Search for the cell housing the specified text and yield its [X, Y] center coordinate. 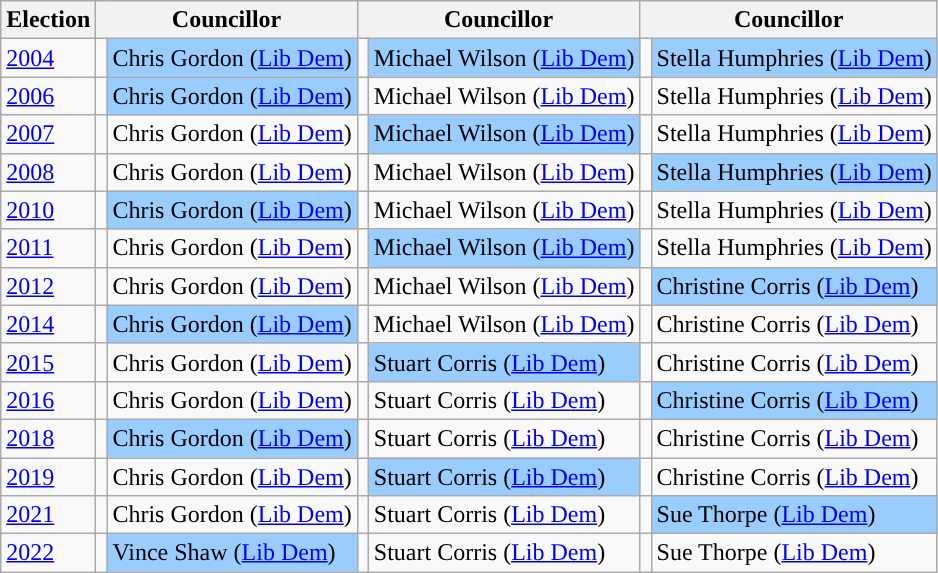
2014 [48, 324]
Vince Shaw (Lib Dem) [232, 553]
2004 [48, 58]
2011 [48, 248]
2012 [48, 286]
2007 [48, 134]
2016 [48, 400]
2018 [48, 438]
2006 [48, 96]
2019 [48, 477]
Election [48, 20]
2010 [48, 210]
2022 [48, 553]
2021 [48, 515]
2008 [48, 172]
2015 [48, 362]
